Extract the [X, Y] coordinate from the center of the cell holding the provided text.  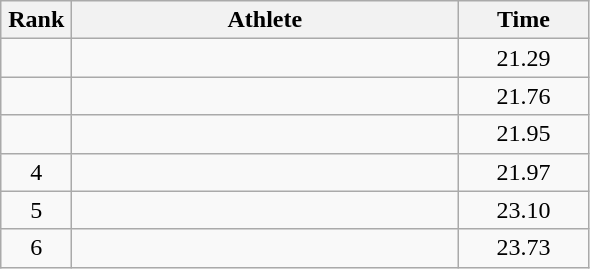
23.10 [524, 210]
21.95 [524, 134]
6 [36, 248]
Time [524, 20]
21.29 [524, 58]
5 [36, 210]
21.97 [524, 172]
Athlete [265, 20]
4 [36, 172]
21.76 [524, 96]
23.73 [524, 248]
Rank [36, 20]
